Scan for the cell matching the given text and deliver its (x, y) coordinate at center. 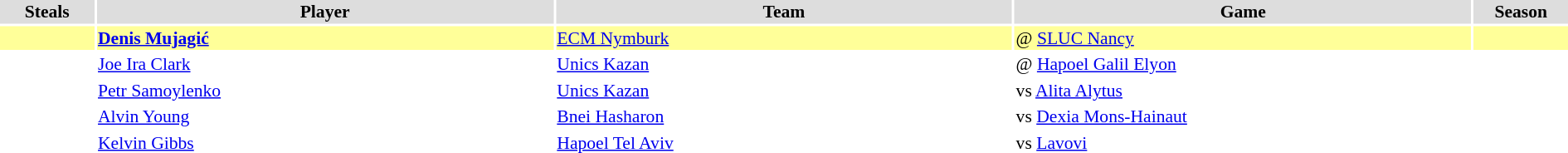
Bnei Hasharon (784, 116)
Joe Ira Clark (325, 64)
@ SLUC Nancy (1243, 38)
Steals (47, 12)
Denis Mujagić (325, 38)
Season (1521, 12)
Game (1243, 12)
Alvin Young (325, 116)
vs Dexia Mons-Hainaut (1243, 116)
Petr Samoylenko (325, 90)
vs Alita Alytus (1243, 90)
Team (784, 12)
Player (325, 12)
ECM Nymburk (784, 38)
@ Hapoel Galil Elyon (1243, 64)
